Determine the [X, Y] coordinate at the center of the cell enclosing the given text.  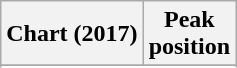
Chart (2017) [72, 34]
Peak position [189, 34]
